Identify which cell holds the provided text, then report its (x, y) central coordinate. 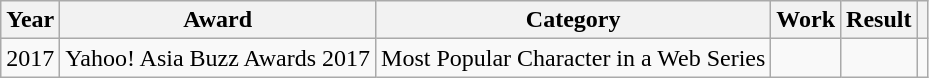
Most Popular Character in a Web Series (574, 58)
Award (218, 20)
Work (806, 20)
Category (574, 20)
Result (879, 20)
2017 (30, 58)
Year (30, 20)
Yahoo! Asia Buzz Awards 2017 (218, 58)
